Locate the cell with the specified text and output its [x, y] center coordinate. 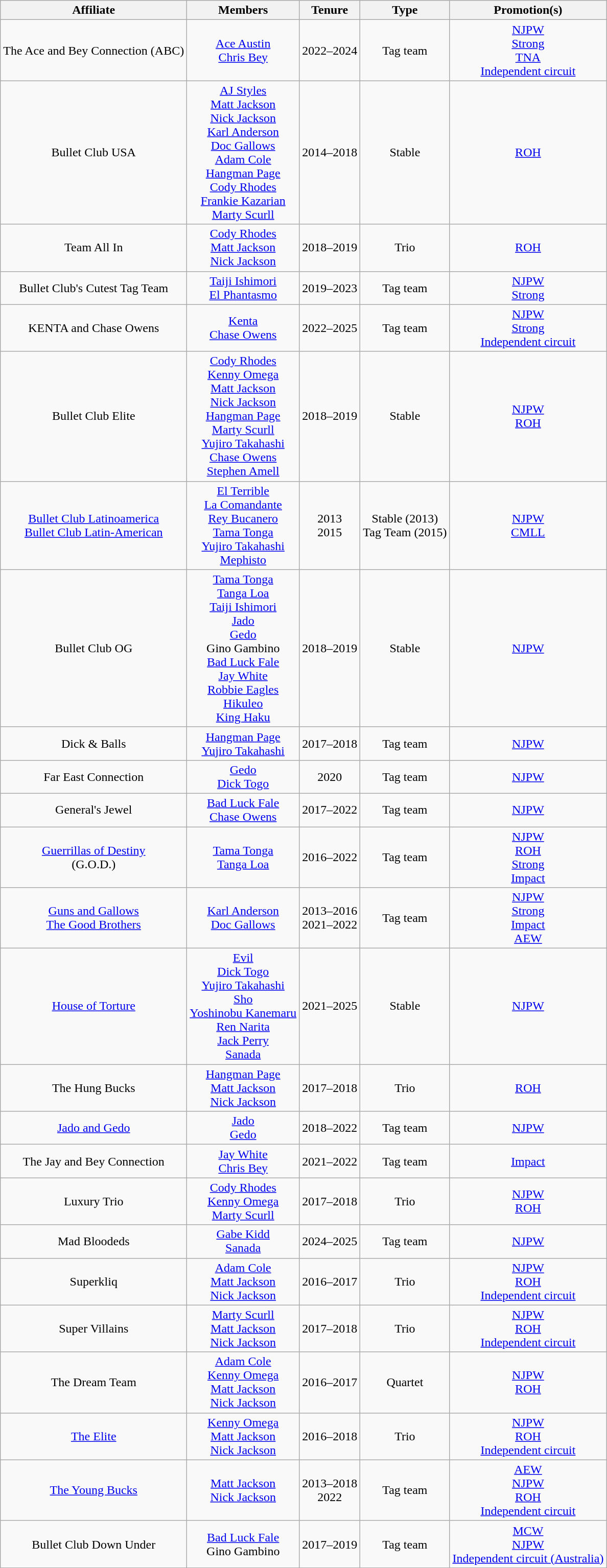
AEWNJPWROHIndependent circuit [528, 1490]
Ace AustinChris Bey [243, 50]
Quartet [405, 1382]
2013–20162021–2022 [330, 918]
20132015 [330, 525]
Bullet Club USA [94, 152]
Matt JacksonNick Jackson [243, 1490]
Karl AndersonDoc Gallows [243, 918]
Tama TongaTanga Loa [243, 857]
2017–2022 [330, 810]
Super Villains [94, 1328]
NJPWStrongTNAIndependent circuit [528, 50]
2024–2025 [330, 1241]
AJ StylesMatt JacksonNick JacksonKarl AndersonDoc GallowsAdam ColeHangman PageCody RhodesFrankie KazarianMarty Scurll [243, 152]
Guns and GallowsThe Good Brothers [94, 918]
Bullet Club Down Under [94, 1544]
KENTA and Chase Owens [94, 328]
Jay WhiteChris Bey [243, 1161]
2017–2019 [330, 1544]
Cody RhodesKenny OmegaMarty Scurll [243, 1201]
Guerrillas of Destiny(G.O.D.) [94, 857]
Cody RhodesMatt JacksonNick Jackson [243, 248]
Kenny OmegaMatt JacksonNick Jackson [243, 1436]
The Young Bucks [94, 1490]
The Elite [94, 1436]
Bad Luck FaleChase Owens [243, 810]
Jado and Gedo [94, 1128]
Affiliate [94, 10]
2020 [330, 776]
2021–2022 [330, 1161]
NJPWCMLL [528, 525]
KentaChase Owens [243, 328]
Bullet Club LatinoamericaBullet Club Latin-American [94, 525]
Tama TongaTanga LoaTaiji IshimoriJadoGedoGino GambinoBad Luck FaleJay WhiteRobbie EaglesHikuleoKing Haku [243, 648]
The Ace and Bey Connection (ABC) [94, 50]
Members [243, 10]
GedoDick Togo [243, 776]
NJPWStrong [528, 288]
Adam ColeKenny OmegaMatt JacksonNick Jackson [243, 1382]
2014–2018 [330, 152]
MCW NJPW Independent circuit (Australia) [528, 1544]
Taiji IshimoriEl Phantasmo [243, 288]
JadoGedo [243, 1128]
Marty ScurllMatt JacksonNick Jackson [243, 1328]
Team All In [94, 248]
General's Jewel [94, 810]
Promotion(s) [528, 10]
The Jay and Bey Connection [94, 1161]
Bad Luck Fale Gino Gambino [243, 1544]
Cody RhodesKenny OmegaMatt JacksonNick JacksonHangman PageMarty ScurllYujiro TakahashiChase OwensStephen Amell [243, 416]
Bullet Club Elite [94, 416]
Bullet Club's Cutest Tag Team [94, 288]
EvilDick TogoYujiro TakahashiShoYoshinobu KanemaruRen NaritaJack PerrySanada [243, 1006]
Tenure [330, 10]
Far East Connection [94, 776]
House of Torture [94, 1006]
2013–20182022 [330, 1490]
Luxury Trio [94, 1201]
2016–2018 [330, 1436]
Impact [528, 1161]
2019–2023 [330, 288]
Superkliq [94, 1281]
Gabe KiddSanada [243, 1241]
Adam ColeMatt JacksonNick Jackson [243, 1281]
NJPWStrongImpactAEW [528, 918]
Bullet Club OG [94, 648]
Hangman PageMatt JacksonNick Jackson [243, 1088]
El TerribleLa ComandanteRey BucaneroTama Tonga Yujiro Takahashi Mephisto [243, 525]
2022–2025 [330, 328]
Stable (2013) Tag Team (2015) [405, 525]
2016–2022 [330, 857]
The Dream Team [94, 1382]
2021–2025 [330, 1006]
The Hung Bucks [94, 1088]
Type [405, 10]
Dick & Balls [94, 744]
Hangman PageYujiro Takahashi [243, 744]
Mad Bloodeds [94, 1241]
NJPWROHStrongImpact [528, 857]
2018–2022 [330, 1128]
NJPWStrongIndependent circuit [528, 328]
2022–2024 [330, 50]
